Identify which cell holds the provided text, then report its [X, Y] central coordinate. 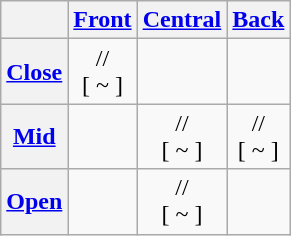
Front [102, 20]
Central [182, 20]
Close [34, 72]
Back [258, 20]
Mid [34, 136]
Open [34, 202]
